Pinpoint the cell where the given text exists, returning its (x, y) midpoint coordinate. 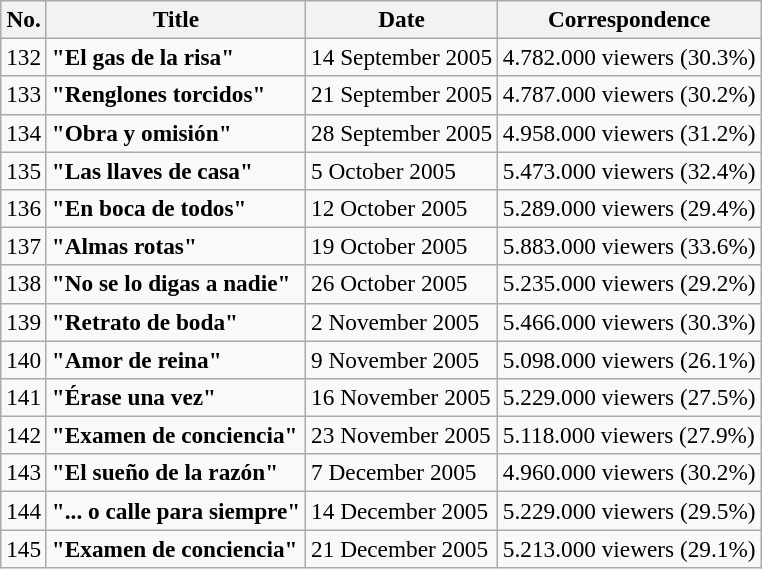
139 (24, 322)
"El sueño de la razón" (176, 473)
16 November 2005 (402, 397)
Title (176, 19)
5.883.000 viewers (33.6%) (629, 246)
23 November 2005 (402, 435)
143 (24, 473)
2 November 2005 (402, 322)
4.960.000 viewers (30.2%) (629, 473)
14 September 2005 (402, 57)
21 September 2005 (402, 95)
Date (402, 19)
138 (24, 284)
"Obra y omisión" (176, 133)
9 November 2005 (402, 359)
19 October 2005 (402, 246)
14 December 2005 (402, 510)
"En boca de todos" (176, 208)
"Amor de reina" (176, 359)
5.213.000 viewers (29.1%) (629, 548)
5.473.000 viewers (32.4%) (629, 170)
26 October 2005 (402, 284)
140 (24, 359)
136 (24, 208)
5.289.000 viewers (29.4%) (629, 208)
28 September 2005 (402, 133)
Correspondence (629, 19)
144 (24, 510)
5.118.000 viewers (27.9%) (629, 435)
5.466.000 viewers (30.3%) (629, 322)
No. (24, 19)
132 (24, 57)
4.958.000 viewers (31.2%) (629, 133)
5.229.000 viewers (27.5%) (629, 397)
5 October 2005 (402, 170)
5.229.000 viewers (29.5%) (629, 510)
142 (24, 435)
134 (24, 133)
141 (24, 397)
"Retrato de boda" (176, 322)
5.235.000 viewers (29.2%) (629, 284)
145 (24, 548)
"Renglones torcidos" (176, 95)
"Las llaves de casa" (176, 170)
"Almas rotas" (176, 246)
5.098.000 viewers (26.1%) (629, 359)
7 December 2005 (402, 473)
"Érase una vez" (176, 397)
21 December 2005 (402, 548)
133 (24, 95)
"El gas de la risa" (176, 57)
4.782.000 viewers (30.3%) (629, 57)
"... o calle para siempre" (176, 510)
137 (24, 246)
135 (24, 170)
4.787.000 viewers (30.2%) (629, 95)
12 October 2005 (402, 208)
"No se lo digas a nadie" (176, 284)
